Scan for the cell matching the given text and deliver its (X, Y) coordinate at center. 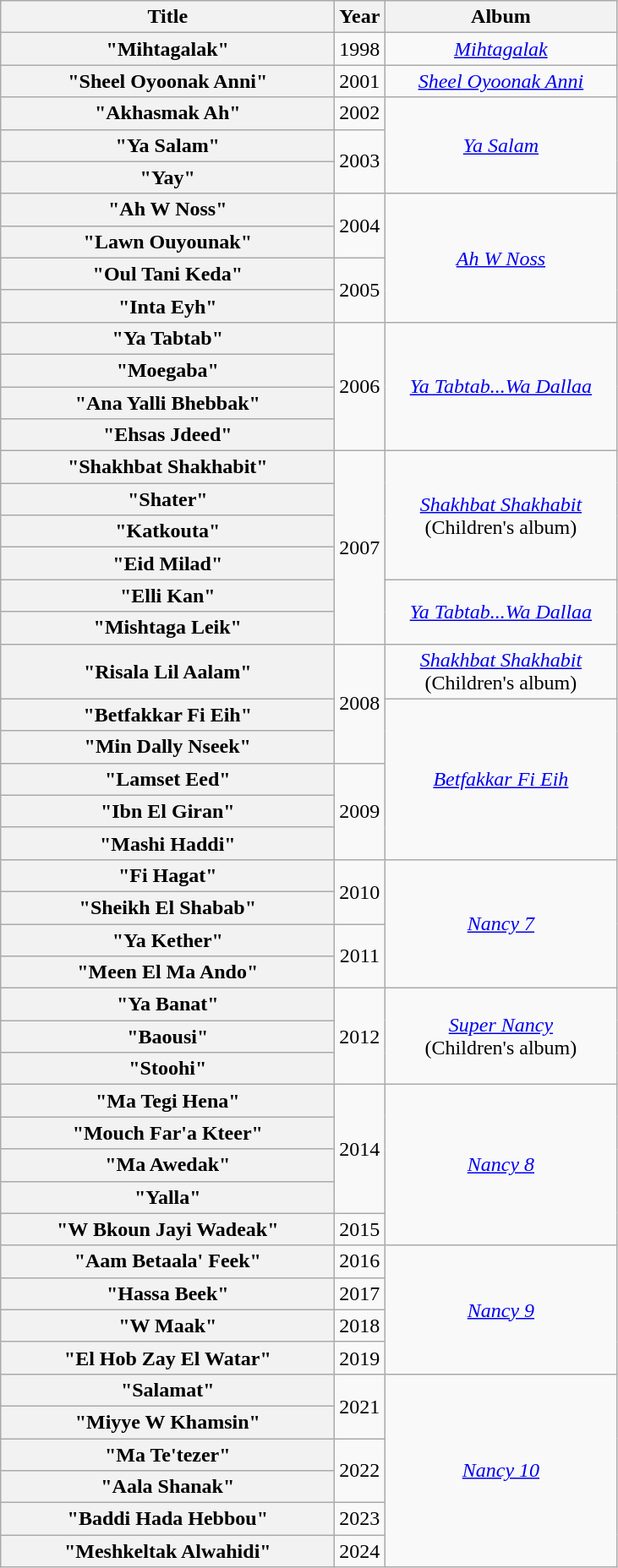
2024 (360, 1551)
Year (360, 17)
"Moegaba" (167, 370)
"Meshkeltak Alwahidi" (167, 1551)
"Ya Banat" (167, 1004)
"Ah W Noss" (167, 210)
"Sheel Oyoonak Anni" (167, 81)
2016 (360, 1261)
2015 (360, 1229)
"Fi Hagat" (167, 875)
2003 (360, 161)
2022 (360, 1470)
Album (500, 17)
"El Hob Zay El Watar" (167, 1358)
2019 (360, 1358)
"Sheikh El Shabab" (167, 907)
"Risala Lil Aalam" (167, 671)
"Baddi Hada Hebbou" (167, 1519)
"Hassa Beek" (167, 1293)
2023 (360, 1519)
"Ma Awedak" (167, 1165)
Title (167, 17)
"W Bkoun Jayi Wadeak" (167, 1229)
"W Maak" (167, 1326)
"Katkouta" (167, 531)
2008 (360, 703)
2018 (360, 1326)
"Oul Tani Keda" (167, 274)
"Lawn Ouyounak" (167, 242)
Ya Salam (500, 145)
"Salamat" (167, 1390)
Nancy 8 (500, 1165)
"Ya Salam" (167, 145)
2010 (360, 891)
"Akhasmak Ah" (167, 113)
"Ehsas Jdeed" (167, 435)
Ah W Noss (500, 258)
"Ma Te'tezer" (167, 1454)
"Mouch Far'a Kteer" (167, 1133)
2012 (360, 1037)
Sheel Oyoonak Anni (500, 81)
"Inta Eyh" (167, 306)
"Elli Kan" (167, 596)
"Ana Yalli Bhebbak" (167, 403)
2011 (360, 956)
2001 (360, 81)
"Baousi" (167, 1037)
Super Nancy(Children's album) (500, 1037)
2014 (360, 1149)
"Mashi Haddi" (167, 843)
Nancy 10 (500, 1470)
"Eid Milad" (167, 563)
"Mishtaga Leik" (167, 628)
2021 (360, 1406)
Betfakkar Fi Eih (500, 779)
2009 (360, 811)
Mihtagalak (500, 49)
Nancy 9 (500, 1309)
"Miyye W Khamsin" (167, 1422)
"Ya Tabtab" (167, 338)
"Min Dally Nseek" (167, 747)
2017 (360, 1293)
"Stoohi" (167, 1069)
"Shakhbat Shakhabit" (167, 467)
"Shater" (167, 499)
2004 (360, 226)
2002 (360, 113)
"Meen El Ma Ando" (167, 972)
"Betfakkar Fi Eih" (167, 715)
2007 (360, 547)
2005 (360, 290)
Nancy 7 (500, 923)
"Yalla" (167, 1197)
1998 (360, 49)
"Ya Kether" (167, 940)
"Mihtagalak" (167, 49)
"Yay" (167, 177)
"Lamset Eed" (167, 779)
"Ma Tegi Hena" (167, 1101)
"Aala Shanak" (167, 1487)
"Aam Betaala' Feek" (167, 1261)
2006 (360, 386)
"Ibn El Giran" (167, 811)
